Identify which cell holds the provided text, then report its [x, y] central coordinate. 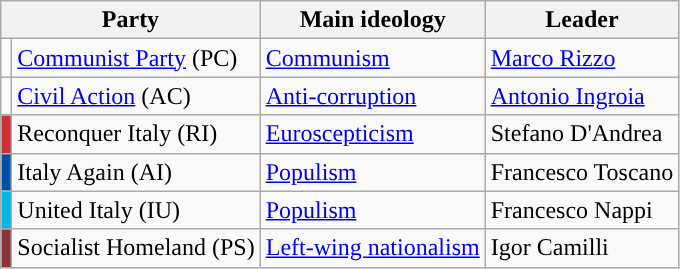
Socialist Homeland (PS) [136, 248]
Antonio Ingroia [582, 96]
Civil Action (AC) [136, 96]
Leader [582, 20]
Igor Camilli [582, 248]
United Italy (IU) [136, 210]
Communist Party (PC) [136, 58]
Party [130, 20]
Italy Again (AI) [136, 172]
Anti-corruption [372, 96]
Reconquer Italy (RI) [136, 134]
Francesco Toscano [582, 172]
Main ideology [372, 20]
Stefano D'Andrea [582, 134]
Marco Rizzo [582, 58]
Euroscepticism [372, 134]
Left-wing nationalism [372, 248]
Francesco Nappi [582, 210]
Communism [372, 58]
